From the cell containing the given text, extract its center point as (x, y) coordinate. 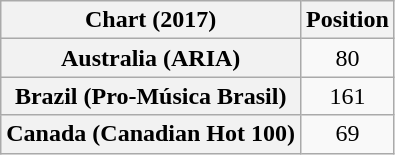
Position (348, 20)
161 (348, 96)
Chart (2017) (151, 20)
80 (348, 58)
Australia (ARIA) (151, 58)
69 (348, 134)
Brazil (Pro-Música Brasil) (151, 96)
Canada (Canadian Hot 100) (151, 134)
